Return the [x, y] coordinate for the center point of the cell that contains the specified text.  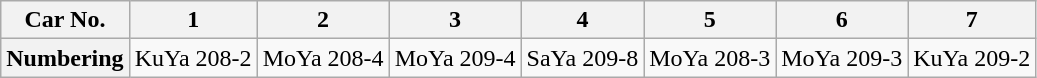
SaYa 209-8 [582, 58]
6 [842, 20]
KuYa 209-2 [972, 58]
KuYa 208-2 [193, 58]
MoYa 208-4 [323, 58]
Car No. [65, 20]
1 [193, 20]
3 [455, 20]
5 [710, 20]
MoYa 208-3 [710, 58]
7 [972, 20]
2 [323, 20]
4 [582, 20]
MoYa 209-3 [842, 58]
MoYa 209-4 [455, 58]
Numbering [65, 58]
